Find where the given text appears and provide that cell's center as (X, Y) coordinate. 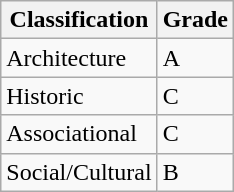
Architecture (79, 58)
B (195, 172)
Associational (79, 134)
Social/Cultural (79, 172)
Classification (79, 20)
A (195, 58)
Grade (195, 20)
Historic (79, 96)
